For the text-containing cell, return its midpoint in [X, Y] coordinate format. 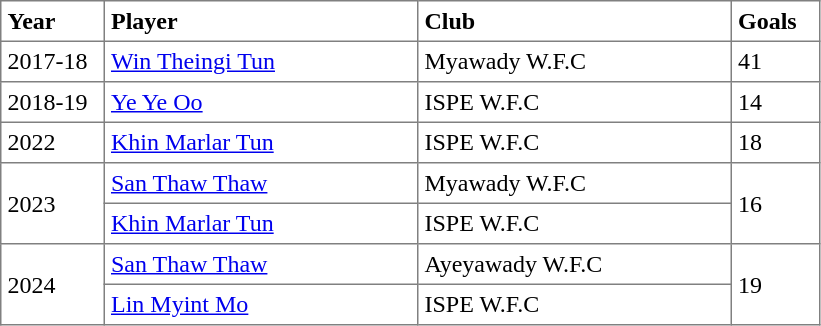
Ye Ye Oo [261, 102]
Club [575, 21]
16 [775, 204]
2024 [53, 284]
19 [775, 284]
Lin Myint Mo [261, 304]
18 [775, 142]
Goals [775, 21]
Win Theingi Tun [261, 61]
2017-18 [53, 61]
2022 [53, 142]
2023 [53, 204]
Ayeyawady W.F.C [575, 264]
Year [53, 21]
41 [775, 61]
14 [775, 102]
2018-19 [53, 102]
Player [261, 21]
